Pinpoint the cell where the given text exists, returning its [x, y] midpoint coordinate. 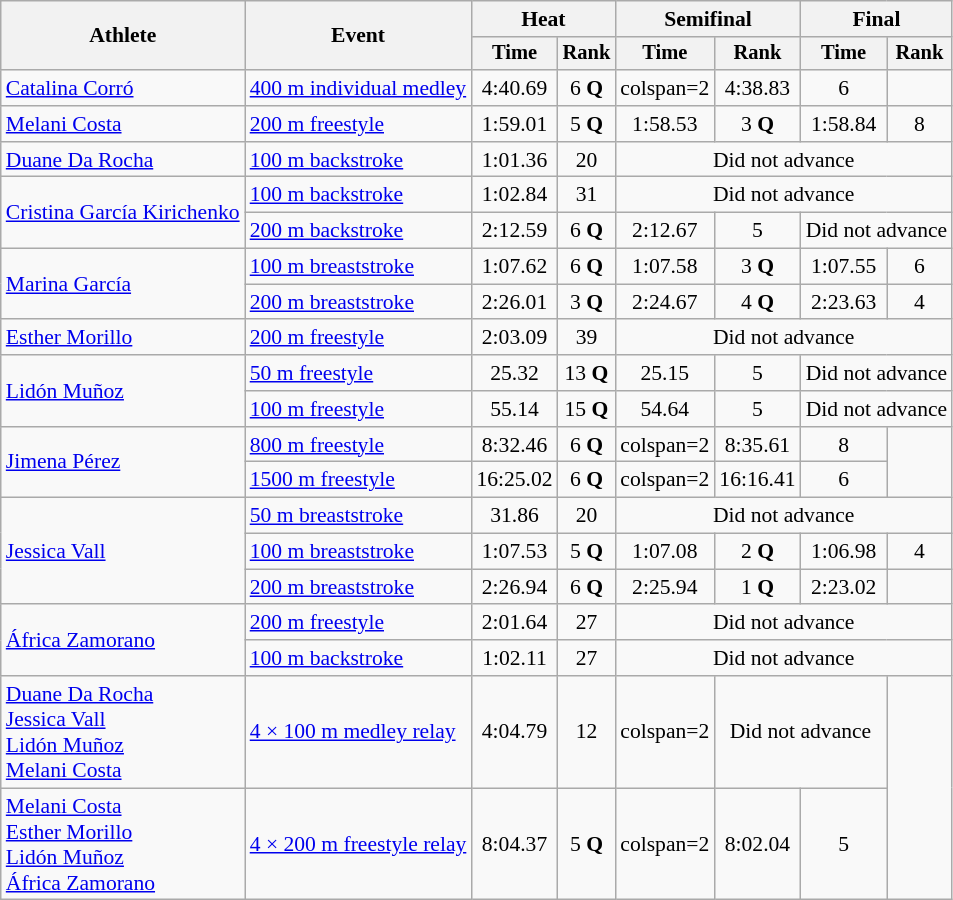
25.32 [514, 373]
4 Q [757, 302]
1500 m freestyle [358, 480]
800 m freestyle [358, 445]
1:59.01 [514, 124]
2:12.67 [664, 231]
Athlete [123, 36]
2:01.64 [514, 623]
África Zamorano [123, 640]
31.86 [514, 516]
1:07.62 [514, 267]
Catalina Corró [123, 88]
50 m freestyle [358, 373]
Jimena Pérez [123, 462]
Esther Morillo [123, 338]
1:07.58 [664, 267]
25.15 [664, 373]
Final [877, 19]
2:23.02 [844, 587]
100 m freestyle [358, 409]
Duane Da RochaJessica VallLidón MuñozMelani Costa [123, 732]
8:04.37 [514, 844]
8:32.46 [514, 445]
1:58.53 [664, 124]
1:58.84 [844, 124]
400 m individual medley [358, 88]
Jessica Vall [123, 552]
1 Q [757, 587]
1:07.53 [514, 552]
1:02.84 [514, 195]
4:40.69 [514, 88]
12 [587, 732]
39 [587, 338]
4 × 100 m medley relay [358, 732]
16:16.41 [757, 480]
Lidón Muñoz [123, 390]
2:24.67 [664, 302]
54.64 [664, 409]
8:02.04 [757, 844]
55.14 [514, 409]
Event [358, 36]
15 Q [587, 409]
2:12.59 [514, 231]
2:03.09 [514, 338]
Cristina García Kirichenko [123, 212]
2:26.01 [514, 302]
2:23.63 [844, 302]
4 × 200 m freestyle relay [358, 844]
4:38.83 [757, 88]
Duane Da Rocha [123, 160]
Marina García [123, 284]
Melani Costa [123, 124]
Semifinal [708, 19]
13 Q [587, 373]
200 m backstroke [358, 231]
2 Q [757, 552]
1:07.08 [664, 552]
50 m breaststroke [358, 516]
4:04.79 [514, 732]
1:07.55 [844, 267]
Melani CostaEsther MorilloLidón MuñozÁfrica Zamorano [123, 844]
8:35.61 [757, 445]
2:25.94 [664, 587]
16:25.02 [514, 480]
1:06.98 [844, 552]
2:26.94 [514, 587]
Heat [543, 19]
1:01.36 [514, 160]
31 [587, 195]
1:02.11 [514, 658]
